Output the [X, Y] coordinate of the center of the cell containing the given text.  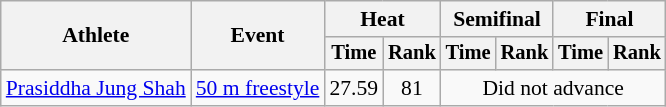
81 [412, 88]
Heat [382, 19]
Semifinal [497, 19]
Event [258, 36]
Final [609, 19]
Athlete [96, 36]
Did not advance [554, 88]
27.59 [354, 88]
Prasiddha Jung Shah [96, 88]
50 m freestyle [258, 88]
